Output the (X, Y) coordinate of the center of the cell containing the given text.  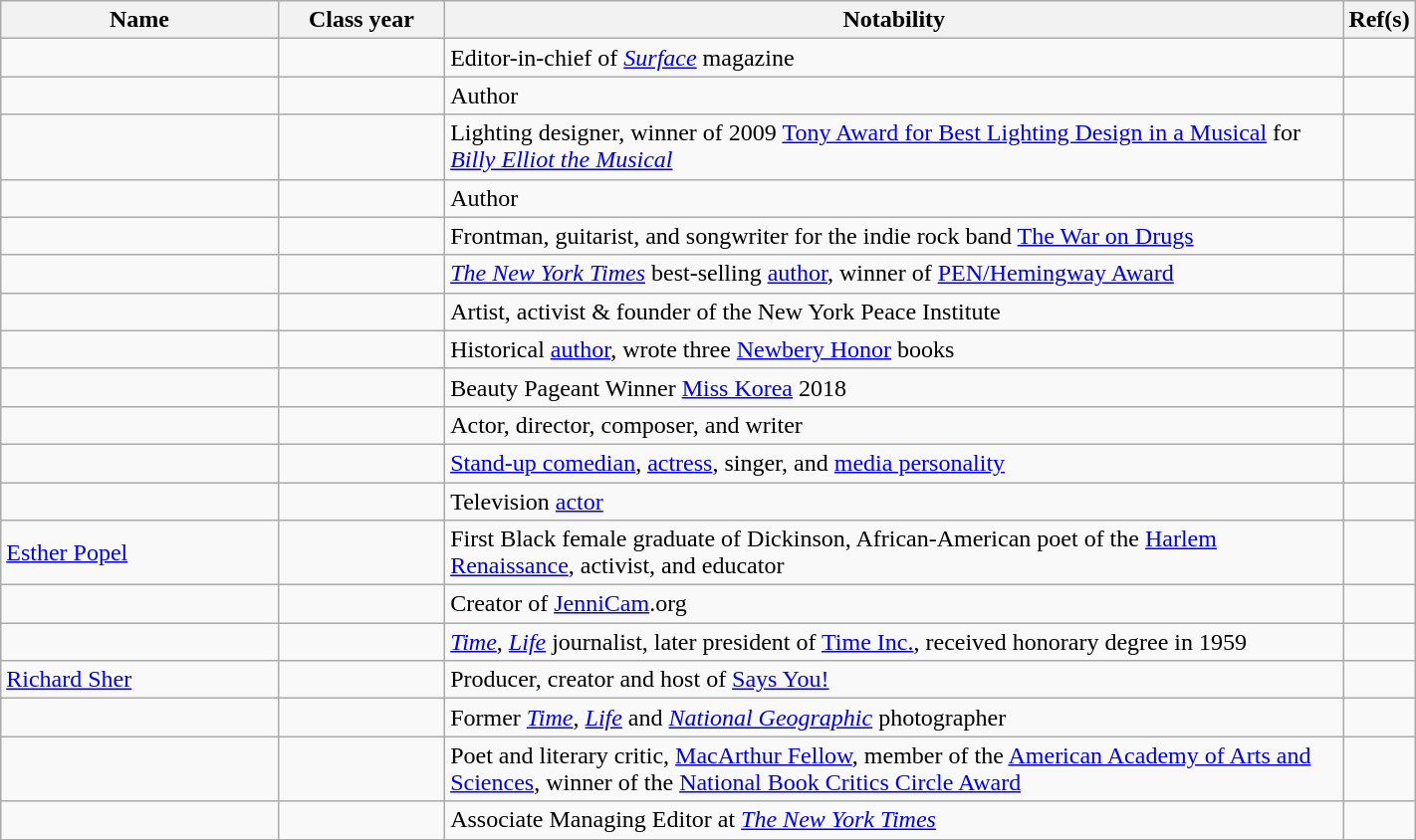
Producer, creator and host of Says You! (894, 680)
Historical author, wrote three Newbery Honor books (894, 349)
Creator of JenniCam.org (894, 604)
Lighting designer, winner of 2009 Tony Award for Best Lighting Design in a Musical for Billy Elliot the Musical (894, 147)
Associate Managing Editor at The New York Times (894, 820)
Frontman, guitarist, and songwriter for the indie rock band The War on Drugs (894, 236)
Former Time, Life and National Geographic photographer (894, 718)
Name (139, 20)
Richard Sher (139, 680)
Time, Life journalist, later president of Time Inc., received honorary degree in 1959 (894, 642)
Class year (360, 20)
Esther Popel (139, 553)
First Black female graduate of Dickinson, African-American poet of the Harlem Renaissance, activist, and educator (894, 553)
Actor, director, composer, and writer (894, 425)
The New York Times best-selling author, winner of PEN/Hemingway Award (894, 274)
Beauty Pageant Winner Miss Korea 2018 (894, 387)
Editor-in-chief of Surface magazine (894, 58)
Ref(s) (1379, 20)
Stand-up comedian, actress, singer, and media personality (894, 463)
Television actor (894, 501)
Artist, activist & founder of the New York Peace Institute (894, 312)
Poet and literary critic, MacArthur Fellow, member of the American Academy of Arts and Sciences, winner of the National Book Critics Circle Award (894, 768)
Notability (894, 20)
